Return [X, Y] of the center of cell containing provided text 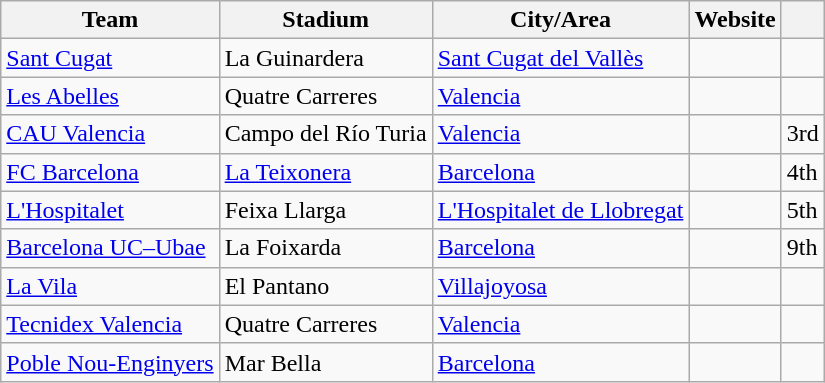
Barcelona UC–Ubae [110, 248]
Poble Nou-Enginyers [110, 362]
3rd [802, 134]
Campo del Río Turia [326, 134]
CAU Valencia [110, 134]
Feixa Llarga [326, 210]
L'Hospitalet [110, 210]
La Teixonera [326, 172]
Les Abelles [110, 96]
Sant Cugat del Vallès [560, 58]
L'Hospitalet de Llobregat [560, 210]
El Pantano [326, 286]
5th [802, 210]
Team [110, 20]
Mar Bella [326, 362]
La Foixarda [326, 248]
Sant Cugat [110, 58]
4th [802, 172]
9th [802, 248]
La Guinardera [326, 58]
FC Barcelona [110, 172]
Stadium [326, 20]
Villajoyosa [560, 286]
Website [735, 20]
Tecnidex Valencia [110, 324]
La Vila [110, 286]
City/Area [560, 20]
